Detect which cell encompasses the target text, then output its [x, y] center coordinate. 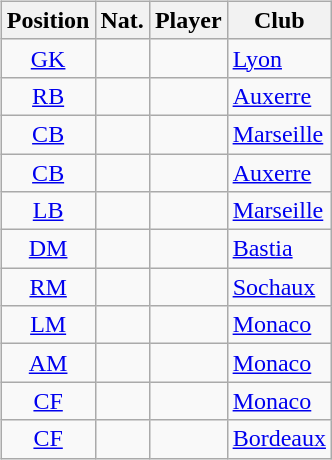
LM [48, 325]
RM [48, 287]
Bordeaux [279, 439]
AM [48, 363]
Sochaux [279, 287]
Bastia [279, 249]
GK [48, 58]
Nat. [122, 20]
Player [188, 20]
Lyon [279, 58]
RB [48, 96]
DM [48, 249]
Club [279, 20]
LB [48, 211]
Position [48, 20]
